Scan for the cell matching the given text and deliver its (x, y) coordinate at center. 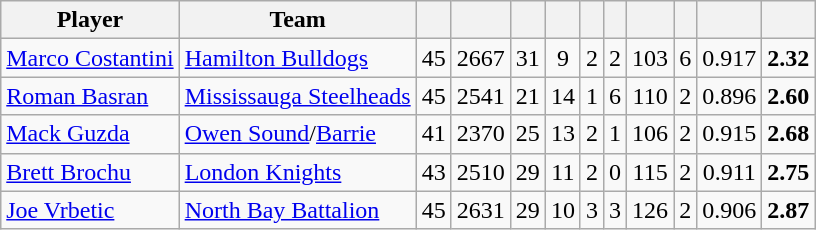
0.911 (730, 172)
110 (650, 96)
41 (434, 134)
2667 (480, 58)
Hamilton Bulldogs (298, 58)
2510 (480, 172)
11 (562, 172)
9 (562, 58)
Roman Basran (90, 96)
103 (650, 58)
126 (650, 210)
2370 (480, 134)
North Bay Battalion (298, 210)
Brett Brochu (90, 172)
Team (298, 20)
21 (528, 96)
Player (90, 20)
2631 (480, 210)
Marco Costantini (90, 58)
106 (650, 134)
13 (562, 134)
Joe Vrbetic (90, 210)
43 (434, 172)
0 (614, 172)
Mississauga Steelheads (298, 96)
2.87 (788, 210)
Mack Guzda (90, 134)
London Knights (298, 172)
0.915 (730, 134)
0.906 (730, 210)
2.68 (788, 134)
31 (528, 58)
2.32 (788, 58)
10 (562, 210)
2541 (480, 96)
2.60 (788, 96)
Owen Sound/Barrie (298, 134)
115 (650, 172)
25 (528, 134)
0.917 (730, 58)
2.75 (788, 172)
14 (562, 96)
0.896 (730, 96)
